Locate the cell with the specified text and output its [X, Y] center coordinate. 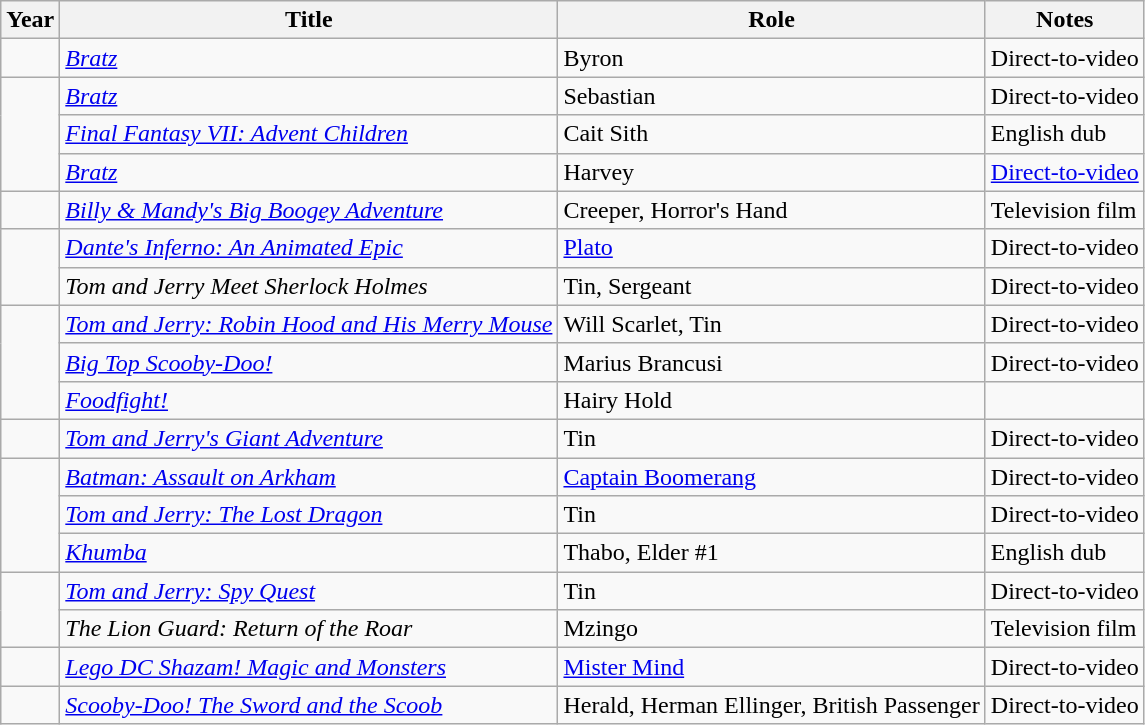
Foodfight! [309, 400]
Final Fantasy VII: Advent Children [309, 134]
Harvey [772, 172]
Year [30, 20]
Mister Mind [772, 667]
Big Top Scooby-Doo! [309, 362]
Dante's Inferno: An Animated Epic [309, 248]
Billy & Mandy's Big Boogey Adventure [309, 210]
Role [772, 20]
Thabo, Elder #1 [772, 553]
The Lion Guard: Return of the Roar [309, 629]
Tom and Jerry: Robin Hood and His Merry Mouse [309, 324]
Tom and Jerry: Spy Quest [309, 591]
Marius Brancusi [772, 362]
Batman: Assault on Arkham [309, 477]
Sebastian [772, 96]
Will Scarlet, Tin [772, 324]
Tom and Jerry Meet Sherlock Holmes [309, 286]
Byron [772, 58]
Notes [1064, 20]
Tom and Jerry: The Lost Dragon [309, 515]
Title [309, 20]
Creeper, Horror's Hand [772, 210]
Mzingo [772, 629]
Captain Boomerang [772, 477]
Lego DC Shazam! Magic and Monsters [309, 667]
Plato [772, 248]
Hairy Hold [772, 400]
Scooby-Doo! The Sword and the Scoob [309, 705]
Herald, Herman Ellinger, British Passenger [772, 705]
Tin, Sergeant [772, 286]
Cait Sith [772, 134]
Tom and Jerry's Giant Adventure [309, 438]
Khumba [309, 553]
